Pinpoint the cell where the given text exists, returning its (X, Y) midpoint coordinate. 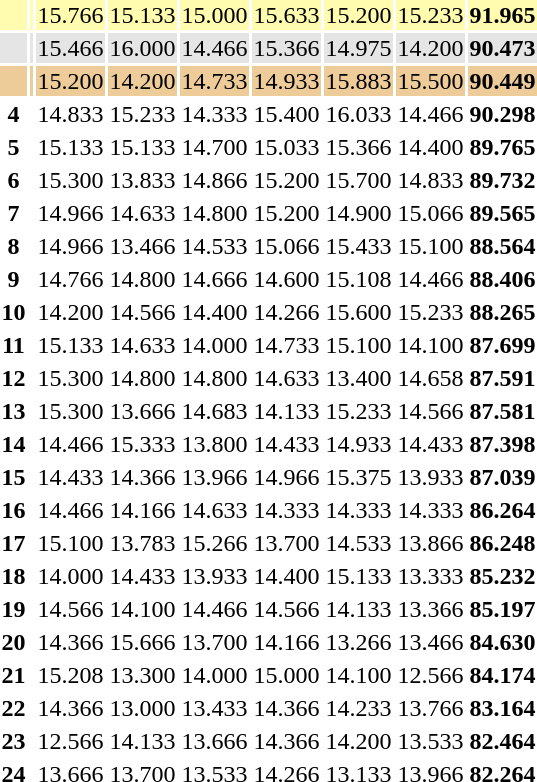
15.500 (430, 81)
88.406 (502, 279)
87.581 (502, 411)
14.666 (214, 279)
13.966 (214, 477)
85.232 (502, 576)
23 (14, 741)
15.466 (70, 48)
13.783 (142, 543)
15.600 (358, 312)
14.266 (286, 312)
13.366 (430, 609)
6 (14, 180)
13.433 (214, 708)
9 (14, 279)
10 (14, 312)
13.000 (142, 708)
91.965 (502, 15)
88.564 (502, 246)
8 (14, 246)
13.866 (430, 543)
5 (14, 147)
18 (14, 576)
86.264 (502, 510)
20 (14, 642)
15.400 (286, 114)
88.265 (502, 312)
87.591 (502, 378)
15.433 (358, 246)
16.000 (142, 48)
89.765 (502, 147)
15.333 (142, 444)
14 (14, 444)
14.683 (214, 411)
14.766 (70, 279)
15.766 (70, 15)
83.164 (502, 708)
13.266 (358, 642)
89.732 (502, 180)
90.449 (502, 81)
13 (14, 411)
19 (14, 609)
14.700 (214, 147)
90.298 (502, 114)
22 (14, 708)
21 (14, 675)
85.197 (502, 609)
15.633 (286, 15)
11 (14, 345)
13.533 (430, 741)
15.666 (142, 642)
14.900 (358, 213)
13.766 (430, 708)
17 (14, 543)
16 (14, 510)
7 (14, 213)
4 (14, 114)
90.473 (502, 48)
84.630 (502, 642)
13.833 (142, 180)
15 (14, 477)
14.866 (214, 180)
14.233 (358, 708)
87.699 (502, 345)
15.700 (358, 180)
15.883 (358, 81)
84.174 (502, 675)
16.033 (358, 114)
15.208 (70, 675)
14.658 (430, 378)
87.398 (502, 444)
15.375 (358, 477)
12 (14, 378)
13.300 (142, 675)
82.464 (502, 741)
15.108 (358, 279)
13.333 (430, 576)
89.565 (502, 213)
15.033 (286, 147)
15.266 (214, 543)
13.800 (214, 444)
86.248 (502, 543)
87.039 (502, 477)
13.400 (358, 378)
14.600 (286, 279)
14.975 (358, 48)
